Detect which cell encompasses the target text, then output its (x, y) center coordinate. 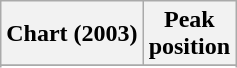
Peakposition (189, 34)
Chart (2003) (72, 34)
